Pinpoint the cell where the given text exists, returning its (X, Y) midpoint coordinate. 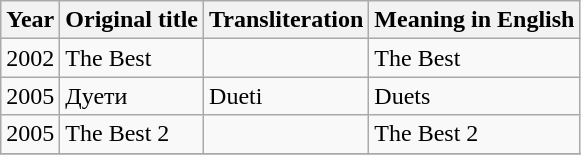
Дуети (132, 96)
Transliteration (286, 20)
Dueti (286, 96)
Original title (132, 20)
2002 (30, 58)
Year (30, 20)
Meaning in English (474, 20)
Duets (474, 96)
